Locate the cell with the specified text and output its (X, Y) center coordinate. 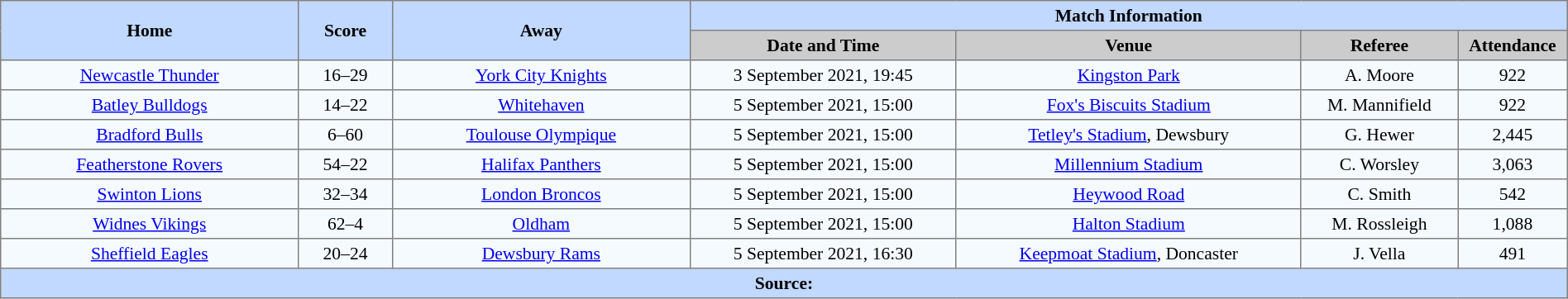
Millennium Stadium (1128, 164)
Bradford Bulls (150, 135)
London Broncos (541, 194)
Home (150, 31)
Referee (1379, 45)
Fox's Biscuits Stadium (1128, 105)
Halifax Panthers (541, 164)
York City Knights (541, 75)
20–24 (346, 254)
A. Moore (1379, 75)
Away (541, 31)
54–22 (346, 164)
Newcastle Thunder (150, 75)
Batley Bulldogs (150, 105)
C. Worsley (1379, 164)
Heywood Road (1128, 194)
2,445 (1513, 135)
3 September 2021, 19:45 (823, 75)
3,063 (1513, 164)
Source: (784, 283)
Whitehaven (541, 105)
Tetley's Stadium, Dewsbury (1128, 135)
Featherstone Rovers (150, 164)
Date and Time (823, 45)
542 (1513, 194)
16–29 (346, 75)
491 (1513, 254)
Venue (1128, 45)
Oldham (541, 224)
G. Hewer (1379, 135)
M. Rossleigh (1379, 224)
Attendance (1513, 45)
Swinton Lions (150, 194)
Dewsbury Rams (541, 254)
C. Smith (1379, 194)
Kingston Park (1128, 75)
J. Vella (1379, 254)
14–22 (346, 105)
62–4 (346, 224)
Keepmoat Stadium, Doncaster (1128, 254)
Toulouse Olympique (541, 135)
32–34 (346, 194)
Halton Stadium (1128, 224)
M. Mannifield (1379, 105)
1,088 (1513, 224)
6–60 (346, 135)
Sheffield Eagles (150, 254)
Score (346, 31)
Widnes Vikings (150, 224)
5 September 2021, 16:30 (823, 254)
Match Information (1128, 16)
